From the cell containing the given text, extract its center point as (x, y) coordinate. 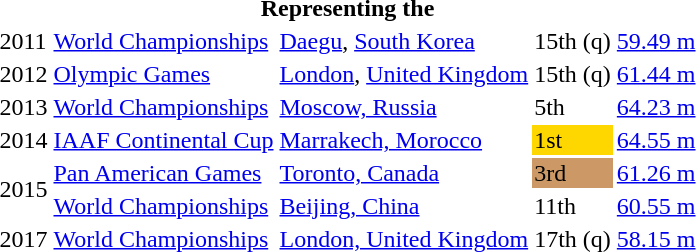
11th (573, 206)
Beijing, China (404, 206)
Daegu, South Korea (404, 41)
3rd (573, 173)
IAAF Continental Cup (164, 140)
Moscow, Russia (404, 107)
5th (573, 107)
Olympic Games (164, 74)
Pan American Games (164, 173)
Toronto, Canada (404, 173)
Marrakech, Morocco (404, 140)
1st (573, 140)
London, United Kingdom (404, 74)
